For the text-containing cell, return its midpoint in (x, y) coordinate format. 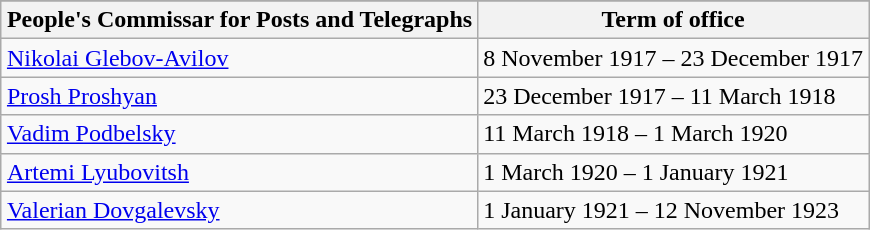
Nikolai Glebov-Avilov (239, 58)
8 November 1917 – 23 December 1917 (674, 58)
1 March 1920 – 1 January 1921 (674, 172)
Term of office (674, 20)
11 March 1918 – 1 March 1920 (674, 134)
1 January 1921 – 12 November 1923 (674, 210)
Vadim Podbelsky (239, 134)
Prosh Proshyan (239, 96)
Valerian Dovgalevsky (239, 210)
Artemi Lyubovitsh (239, 172)
23 December 1917 – 11 March 1918 (674, 96)
People's Commissar for Posts and Telegraphs (239, 20)
